Extract the (X, Y) coordinate from the center of the cell holding the provided text.  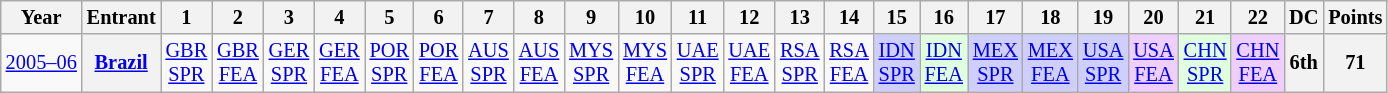
11 (698, 17)
UAESPR (698, 63)
MYSSPR (591, 63)
21 (1206, 17)
AUSFEA (539, 63)
IDNFEA (944, 63)
Points (1355, 17)
Brazil (122, 63)
9 (591, 17)
18 (1050, 17)
16 (944, 17)
GBRFEA (238, 63)
CHNFEA (1258, 63)
8 (539, 17)
PORSPR (390, 63)
2005–06 (42, 63)
6th (1304, 63)
GERSPR (289, 63)
5 (390, 17)
RSASPR (800, 63)
3 (289, 17)
Year (42, 17)
GERFEA (339, 63)
IDNSPR (897, 63)
4 (339, 17)
USAFEA (1153, 63)
RSAFEA (848, 63)
GBRSPR (187, 63)
13 (800, 17)
MEXFEA (1050, 63)
1 (187, 17)
UAEFEA (749, 63)
MEXSPR (996, 63)
2 (238, 17)
71 (1355, 63)
MYSFEA (645, 63)
17 (996, 17)
20 (1153, 17)
15 (897, 17)
PORFEA (438, 63)
14 (848, 17)
12 (749, 17)
DC (1304, 17)
7 (488, 17)
Entrant (122, 17)
USASPR (1103, 63)
AUSSPR (488, 63)
CHNSPR (1206, 63)
10 (645, 17)
19 (1103, 17)
22 (1258, 17)
6 (438, 17)
